For the text-containing cell, return its midpoint in (x, y) coordinate format. 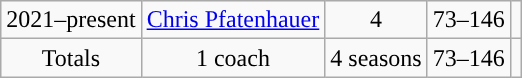
4 seasons (376, 58)
Totals (71, 58)
2021–present (71, 20)
4 (376, 20)
Chris Pfatenhauer (233, 20)
1 coach (233, 58)
